From the cell containing the given text, extract its center point as [x, y] coordinate. 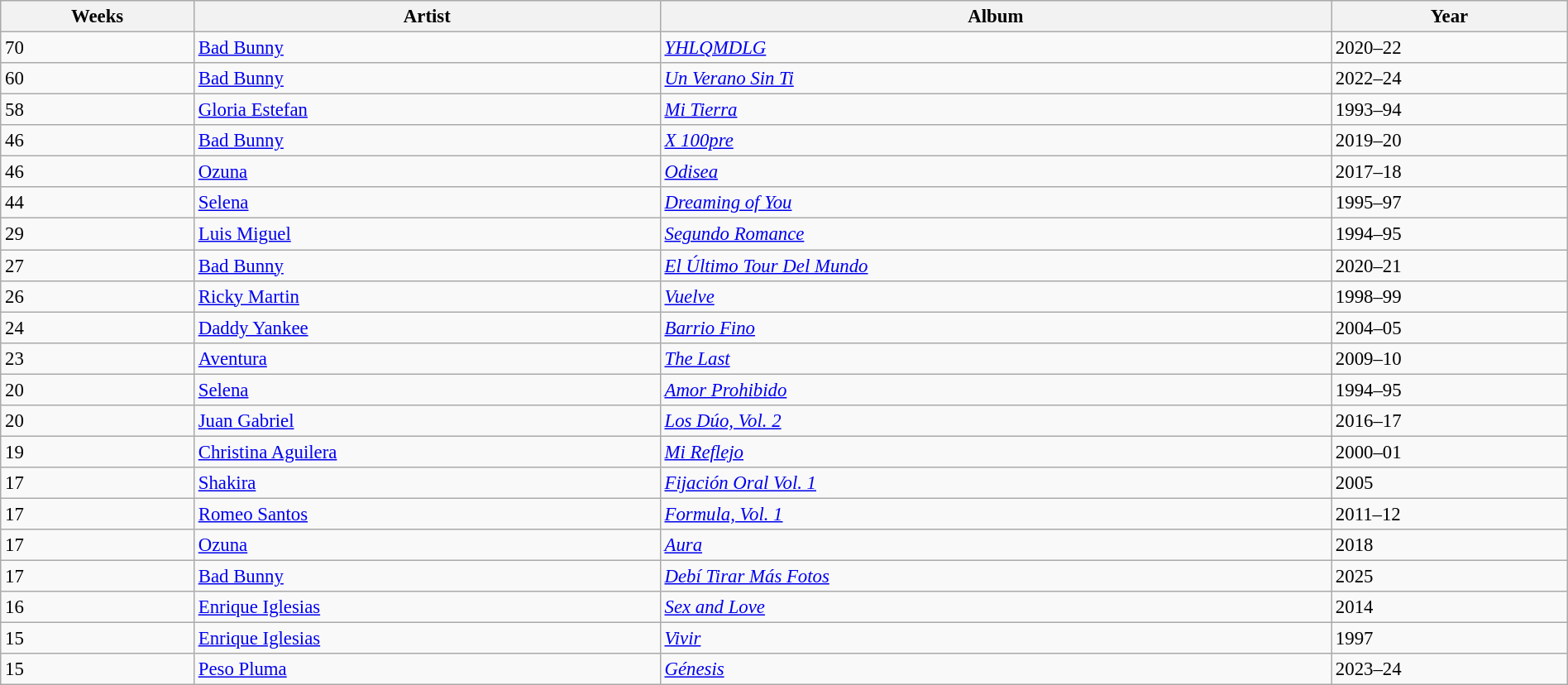
Year [1450, 17]
44 [98, 203]
Artist [427, 17]
Romeo Santos [427, 514]
Odisea [996, 172]
X 100pre [996, 141]
23 [98, 358]
Juan Gabriel [427, 421]
2019–20 [1450, 141]
1993–94 [1450, 110]
Debí Tirar Más Fotos [996, 577]
Aventura [427, 358]
1995–97 [1450, 203]
Mi Reflejo [996, 452]
2022–24 [1450, 79]
Formula, Vol. 1 [996, 514]
Los Dúo, Vol. 2 [996, 421]
Christina Aguilera [427, 452]
Sex and Love [996, 607]
2009–10 [1450, 358]
Aura [996, 545]
2020–21 [1450, 266]
2023–24 [1450, 669]
El Último Tour Del Mundo [996, 266]
2000–01 [1450, 452]
Dreaming of You [996, 203]
58 [98, 110]
Vuelve [996, 296]
19 [98, 452]
Vivir [996, 639]
Un Verano Sin Ti [996, 79]
2025 [1450, 577]
Weeks [98, 17]
60 [98, 79]
70 [98, 48]
YHLQMDLG [996, 48]
2018 [1450, 545]
2017–18 [1450, 172]
Album [996, 17]
Luis Miguel [427, 234]
Shakira [427, 483]
2004–05 [1450, 328]
Amor Prohibido [996, 390]
24 [98, 328]
Gloria Estefan [427, 110]
16 [98, 607]
27 [98, 266]
Barrio Fino [996, 328]
26 [98, 296]
1998–99 [1450, 296]
2020–22 [1450, 48]
2014 [1450, 607]
2005 [1450, 483]
Ricky Martin [427, 296]
Génesis [996, 669]
Mi Tierra [996, 110]
1997 [1450, 639]
Peso Pluma [427, 669]
Fijación Oral Vol. 1 [996, 483]
The Last [996, 358]
Segundo Romance [996, 234]
Daddy Yankee [427, 328]
2016–17 [1450, 421]
2011–12 [1450, 514]
29 [98, 234]
